Locate the cell with the specified text and output its [X, Y] center coordinate. 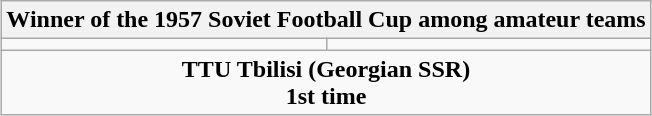
Winner of the 1957 Soviet Football Cup among amateur teams [326, 20]
TTU Tbilisi (Georgian SSR)1st time [326, 82]
